Capture the cell that displays the provided text and extract its (X, Y) central coordinate. 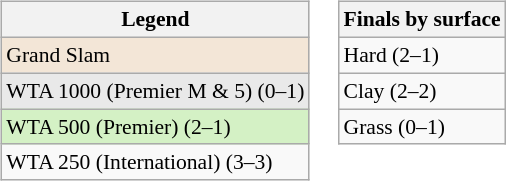
WTA 500 (Premier) (2–1) (155, 127)
Hard (2–1) (422, 55)
WTA 250 (International) (3–3) (155, 162)
Finals by surface (422, 20)
WTA 1000 (Premier M & 5) (0–1) (155, 91)
Grass (0–1) (422, 127)
Legend (155, 20)
Grand Slam (155, 55)
Clay (2–2) (422, 91)
